Locate the cell with the specified text and output its [x, y] center coordinate. 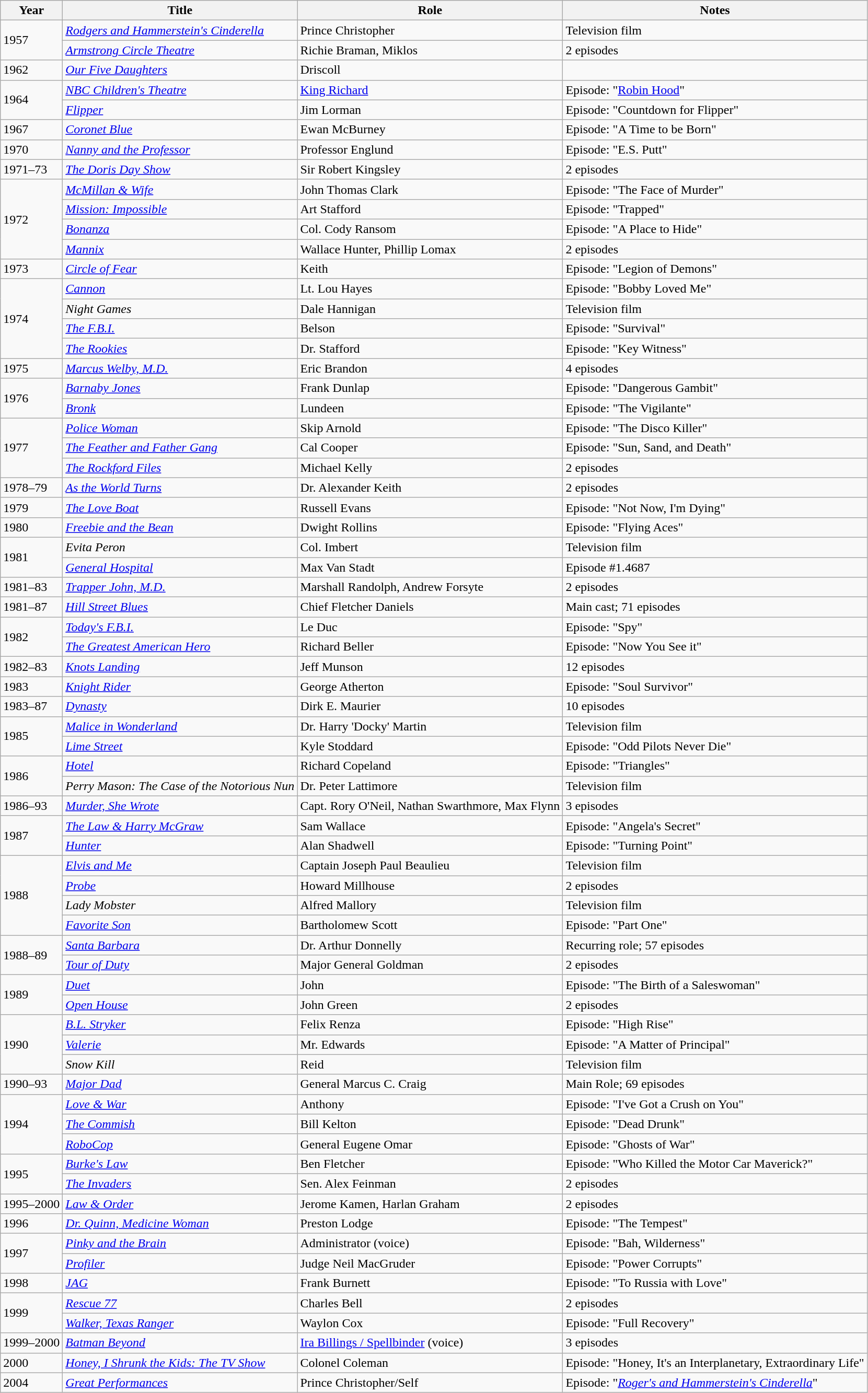
Malice in Wonderland [180, 726]
The Doris Day Show [180, 169]
1988–89 [31, 955]
Police Woman [180, 428]
Episode: "Key Witness" [715, 349]
1983 [31, 687]
Ira Billings / Spellbinder (voice) [430, 1343]
John Thomas Clark [430, 189]
General Hospital [180, 567]
Murder, She Wrote [180, 806]
Alfred Mallory [430, 906]
Jeff Munson [430, 667]
Driscoll [430, 70]
1978–79 [31, 487]
1995–2000 [31, 1203]
The Law & Harry McGraw [180, 826]
Episode: "The Tempest" [715, 1224]
Episode: "A Place to Hide" [715, 229]
Episode: "Sun, Sand, and Death" [715, 448]
Episode: "Full Recovery" [715, 1323]
1998 [31, 1283]
General Marcus C. Craig [430, 1084]
Episode: "Triangles" [715, 766]
Sam Wallace [430, 826]
B.L. Stryker [180, 1025]
Lt. Lou Hayes [430, 289]
Episode: "High Rise" [715, 1025]
Knots Landing [180, 667]
Love & War [180, 1104]
Episode: "Roger's and Hammerstein's Cinderella" [715, 1383]
Dirk E. Maurier [430, 706]
The Rockford Files [180, 468]
Mannix [180, 249]
Prince Christopher/Self [430, 1383]
Marcus Welby, M.D. [180, 368]
Dwight Rollins [430, 527]
The F.B.I. [180, 329]
Judge Neil MacGruder [430, 1263]
1997 [31, 1253]
The Love Boat [180, 507]
Perry Mason: The Case of the Notorious Nun [180, 786]
Recurring role; 57 episodes [715, 945]
John [430, 985]
Circle of Fear [180, 269]
Pinky and the Brain [180, 1244]
Le Duc [430, 627]
1989 [31, 995]
Episode: "Robin Hood" [715, 90]
Knight Rider [180, 687]
Law & Order [180, 1203]
Nanny and the Professor [180, 149]
1996 [31, 1224]
Frank Burnett [430, 1283]
Episode: "Bah, Wilderness" [715, 1244]
Bartholomew Scott [430, 925]
Episode: "Who Killed the Motor Car Maverick?" [715, 1164]
1983–87 [31, 706]
As the World Turns [180, 487]
1994 [31, 1124]
Episode: "Power Corrupts" [715, 1263]
Episode: "Trapped" [715, 209]
Episode: "The Birth of a Saleswoman" [715, 985]
1981–87 [31, 607]
Belson [430, 329]
Evita Peron [180, 547]
Tour of Duty [180, 965]
1975 [31, 368]
Notes [715, 10]
Michael Kelly [430, 468]
Skip Arnold [430, 428]
1976 [31, 398]
Lundeen [430, 408]
1990 [31, 1044]
Kyle Stoddard [430, 746]
The Feather and Father Gang [180, 448]
Episode: "Dead Drunk" [715, 1124]
Episode: "Odd Pilots Never Die" [715, 746]
Felix Renza [430, 1025]
Charles Bell [430, 1303]
Jim Lorman [430, 110]
1973 [31, 269]
Preston Lodge [430, 1224]
Wallace Hunter, Phillip Lomax [430, 249]
1964 [31, 100]
Richard Beller [430, 647]
Reid [430, 1064]
General Eugene Omar [430, 1144]
Episode: "Part One" [715, 925]
1986 [31, 776]
1982 [31, 637]
Russell Evans [430, 507]
Sir Robert Kingsley [430, 169]
McMillan & Wife [180, 189]
Administrator (voice) [430, 1244]
Rodgers and Hammerstein's Cinderella [180, 30]
Bill Kelton [430, 1124]
4 episodes [715, 368]
Max Van Stadt [430, 567]
Col. Imbert [430, 547]
Favorite Son [180, 925]
1990–93 [31, 1084]
Keith [430, 269]
1967 [31, 130]
Episode: "Countdown for Flipper" [715, 110]
Episode: "The Face of Murder" [715, 189]
1986–93 [31, 806]
1982–83 [31, 667]
Colonel Coleman [430, 1363]
RoboCop [180, 1144]
1979 [31, 507]
Episode: "Not Now, I'm Dying" [715, 507]
Coronet Blue [180, 130]
1999 [31, 1313]
1995 [31, 1174]
12 episodes [715, 667]
1970 [31, 149]
1971–73 [31, 169]
Waylon Cox [430, 1323]
Night Games [180, 309]
Episode: "Dangerous Gambit" [715, 388]
1980 [31, 527]
Honey, I Shrunk the Kids: The TV Show [180, 1363]
Professor Englund [430, 149]
1987 [31, 835]
Dr. Peter Lattimore [430, 786]
The Invaders [180, 1183]
Profiler [180, 1263]
Hotel [180, 766]
Burke's Law [180, 1164]
10 episodes [715, 706]
JAG [180, 1283]
Probe [180, 886]
Episode: "Bobby Loved Me" [715, 289]
Snow Kill [180, 1064]
Our Five Daughters [180, 70]
Chief Fletcher Daniels [430, 607]
Lime Street [180, 746]
Today's F.B.I. [180, 627]
Prince Christopher [430, 30]
Episode: "A Matter of Principal" [715, 1044]
Jerome Kamen, Harlan Graham [430, 1203]
Flipper [180, 110]
Title [180, 10]
Dale Hannigan [430, 309]
Episode: "The Disco Killer" [715, 428]
Howard Millhouse [430, 886]
Year [31, 10]
1974 [31, 319]
Episode: "Flying Aces" [715, 527]
Sen. Alex Feinman [430, 1183]
Mr. Edwards [430, 1044]
Batman Beyond [180, 1343]
Armstrong Circle Theatre [180, 50]
Episode: "A Time to be Born" [715, 130]
Lady Mobster [180, 906]
Alan Shadwell [430, 845]
Anthony [430, 1104]
Captain Joseph Paul Beaulieu [430, 865]
Episode #1.4687 [715, 567]
Trapper John, M.D. [180, 587]
2004 [31, 1383]
Ewan McBurney [430, 130]
Mission: Impossible [180, 209]
Great Performances [180, 1383]
Rescue 77 [180, 1303]
Bonanza [180, 229]
1972 [31, 219]
1962 [31, 70]
Episode: "Ghosts of War" [715, 1144]
Marshall Randolph, Andrew Forsyte [430, 587]
Cal Cooper [430, 448]
Hunter [180, 845]
Dynasty [180, 706]
Frank Dunlap [430, 388]
Episode: "Survival" [715, 329]
Art Stafford [430, 209]
1981–83 [31, 587]
Episode: "Honey, It's an Interplanetary, Extraordinary Life" [715, 1363]
Richard Copeland [430, 766]
1957 [31, 40]
Freebie and the Bean [180, 527]
King Richard [430, 90]
2000 [31, 1363]
1977 [31, 448]
Dr. Quinn, Medicine Woman [180, 1224]
Main cast; 71 episodes [715, 607]
Capt. Rory O'Neil, Nathan Swarthmore, Max Flynn [430, 806]
Richie Braman, Miklos [430, 50]
Santa Barbara [180, 945]
Dr. Stafford [430, 349]
Cannon [180, 289]
Valerie [180, 1044]
Dr. Alexander Keith [430, 487]
1988 [31, 895]
The Rookies [180, 349]
Walker, Texas Ranger [180, 1323]
Episode: "Now You See it" [715, 647]
Episode: "Spy" [715, 627]
Barnaby Jones [180, 388]
Major Dad [180, 1084]
Hill Street Blues [180, 607]
Main Role; 69 episodes [715, 1084]
NBC Children's Theatre [180, 90]
Episode: "Soul Survivor" [715, 687]
Episode: "Angela's Secret" [715, 826]
Duet [180, 985]
Episode: "E.S. Putt" [715, 149]
Ben Fletcher [430, 1164]
Dr. Arthur Donnelly [430, 945]
Open House [180, 1005]
Bronk [180, 408]
Episode: "The Vigilante" [715, 408]
Elvis and Me [180, 865]
George Atherton [430, 687]
Episode: "I've Got a Crush on You" [715, 1104]
Col. Cody Ransom [430, 229]
Episode: "Legion of Demons" [715, 269]
Role [430, 10]
Major General Goldman [430, 965]
1999–2000 [31, 1343]
The Greatest American Hero [180, 647]
1985 [31, 736]
Episode: "Turning Point" [715, 845]
Dr. Harry 'Docky' Martin [430, 726]
John Green [430, 1005]
The Commish [180, 1124]
1981 [31, 557]
Episode: "To Russia with Love" [715, 1283]
Eric Brandon [430, 368]
